Search for the cell housing the specified text and yield its (x, y) center coordinate. 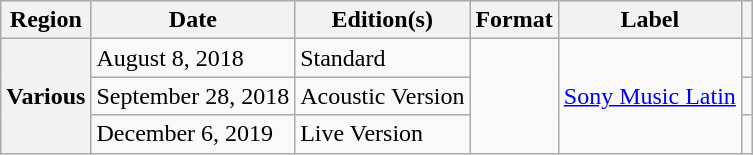
Label (650, 20)
Live Version (382, 134)
December 6, 2019 (193, 134)
Standard (382, 58)
Sony Music Latin (650, 96)
September 28, 2018 (193, 96)
Various (46, 96)
Region (46, 20)
August 8, 2018 (193, 58)
Date (193, 20)
Edition(s) (382, 20)
Acoustic Version (382, 96)
Format (514, 20)
